Determine the [X, Y] coordinate at the center of the cell enclosing the given text.  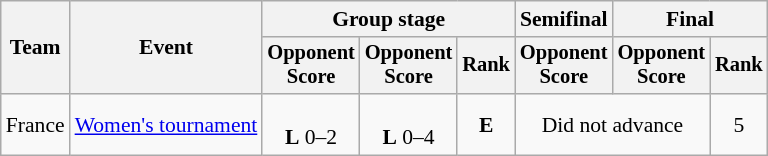
L 0–4 [408, 124]
L 0–2 [310, 124]
France [36, 124]
E [486, 124]
Group stage [388, 19]
Event [166, 48]
Did not advance [612, 124]
Final [690, 19]
Team [36, 48]
Women's tournament [166, 124]
5 [739, 124]
Semifinal [564, 19]
